From the cell containing the given text, extract its center point as [X, Y] coordinate. 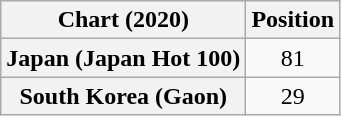
South Korea (Gaon) [124, 96]
81 [293, 58]
Chart (2020) [124, 20]
Japan (Japan Hot 100) [124, 58]
29 [293, 96]
Position [293, 20]
